Find where the given text appears and provide that cell's center as (X, Y) coordinate. 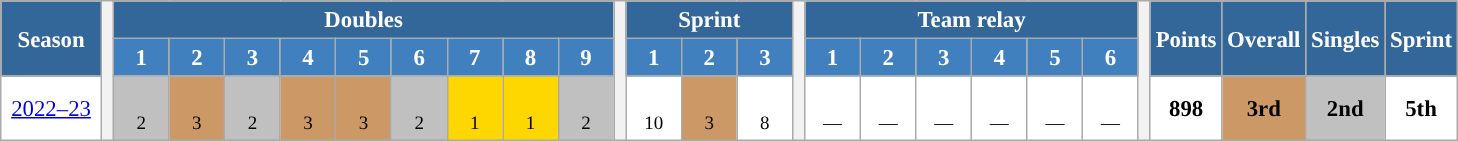
Points (1186, 38)
7 (475, 58)
5th (1422, 108)
9 (586, 58)
Team relay (972, 20)
3rd (1264, 108)
Season (52, 38)
2022–23 (52, 108)
Singles (1346, 38)
10 (654, 108)
Overall (1264, 38)
Doubles (363, 20)
898 (1186, 108)
2nd (1346, 108)
